Capture the cell that displays the provided text and extract its [x, y] central coordinate. 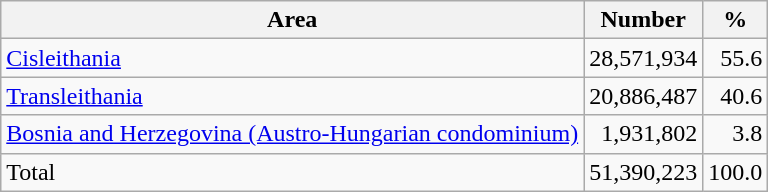
20,886,487 [644, 96]
1,931,802 [644, 134]
Area [292, 20]
3.8 [736, 134]
Bosnia and Herzegovina (Austro-Hungarian condominium) [292, 134]
Number [644, 20]
Transleithania [292, 96]
40.6 [736, 96]
51,390,223 [644, 172]
28,571,934 [644, 58]
100.0 [736, 172]
Total [292, 172]
55.6 [736, 58]
Cisleithania [292, 58]
% [736, 20]
